Scan for the cell matching the given text and deliver its (X, Y) coordinate at center. 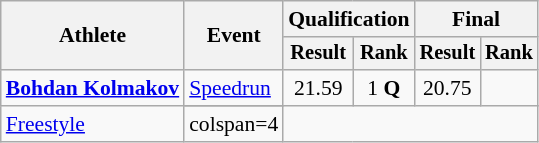
20.75 (448, 88)
Athlete (92, 36)
Qualification (348, 19)
Freestyle (92, 124)
Bohdan Kolmakov (92, 88)
21.59 (318, 88)
Final (476, 19)
colspan=4 (234, 124)
Event (234, 36)
1 Q (384, 88)
Speedrun (234, 88)
